Output the (x, y) coordinate of the center of the cell containing the given text.  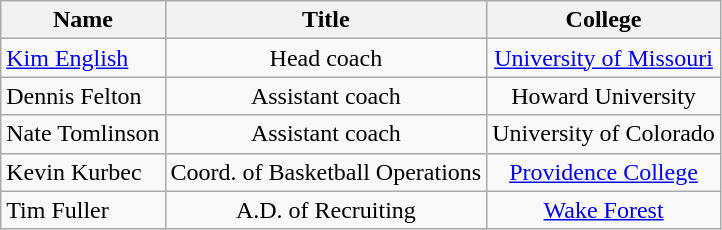
Nate Tomlinson (83, 134)
A.D. of Recruiting (326, 210)
Tim Fuller (83, 210)
College (604, 20)
Providence College (604, 172)
Head coach (326, 58)
Wake Forest (604, 210)
Coord. of Basketball Operations (326, 172)
University of Missouri (604, 58)
Dennis Felton (83, 96)
Title (326, 20)
Kevin Kurbec (83, 172)
University of Colorado (604, 134)
Kim English (83, 58)
Name (83, 20)
Howard University (604, 96)
